Capture the cell that displays the provided text and extract its [X, Y] central coordinate. 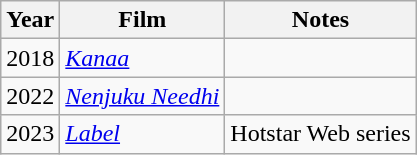
2018 [30, 58]
Hotstar Web series [320, 134]
Film [142, 20]
2023 [30, 134]
Nenjuku Needhi [142, 96]
Year [30, 20]
Kanaa [142, 58]
Label [142, 134]
2022 [30, 96]
Notes [320, 20]
